Provide the (x, y) coordinate of the cell's center where the given text is located.  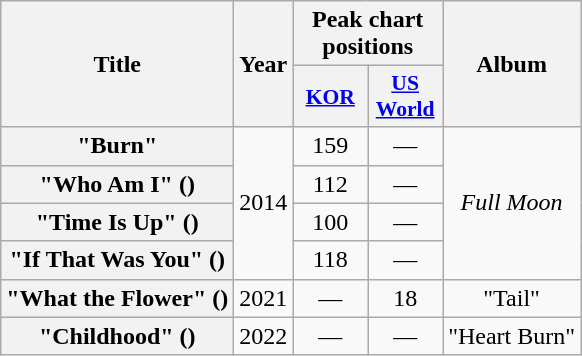
159 (330, 146)
2021 (264, 298)
Album (512, 64)
KOR (330, 96)
"Burn" (118, 146)
100 (330, 222)
Full Moon (512, 203)
18 (406, 298)
"Heart Burn" (512, 336)
"Tail" (512, 298)
"Childhood" () (118, 336)
"If That Was You" () (118, 260)
"Time Is Up" () (118, 222)
112 (330, 184)
2022 (264, 336)
"What the Flower" () (118, 298)
US World (406, 96)
2014 (264, 203)
118 (330, 260)
Year (264, 64)
"Who Am I" () (118, 184)
Peak chart positions (368, 34)
Title (118, 64)
